From the cell containing the given text, extract its center point as (X, Y) coordinate. 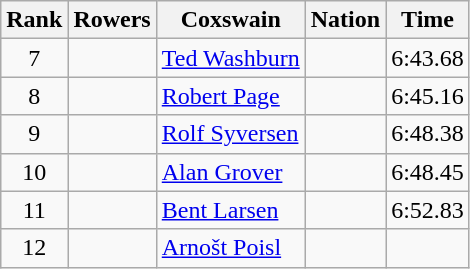
6:48.38 (428, 134)
Rolf Syversen (230, 134)
Rowers (112, 20)
Time (428, 20)
6:48.45 (428, 172)
6:43.68 (428, 58)
12 (34, 248)
Alan Grover (230, 172)
6:52.83 (428, 210)
Ted Washburn (230, 58)
Robert Page (230, 96)
Rank (34, 20)
Coxswain (230, 20)
Bent Larsen (230, 210)
9 (34, 134)
8 (34, 96)
Nation (345, 20)
6:45.16 (428, 96)
Arnošt Poisl (230, 248)
10 (34, 172)
7 (34, 58)
11 (34, 210)
